Extract the (x, y) coordinate from the center of the cell holding the provided text.  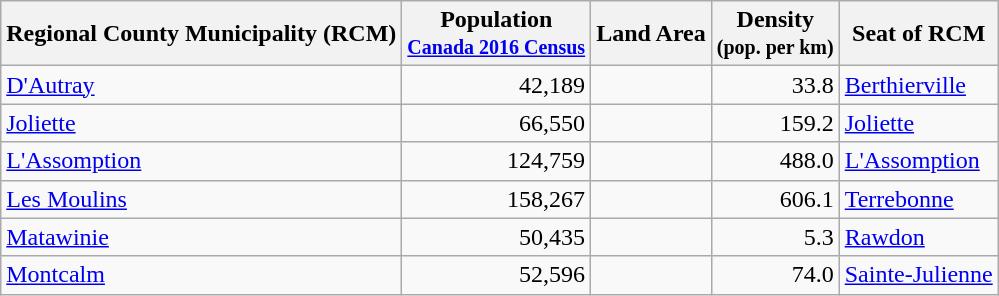
50,435 (496, 237)
42,189 (496, 85)
Les Moulins (202, 199)
PopulationCanada 2016 Census (496, 34)
Sainte-Julienne (918, 275)
Terrebonne (918, 199)
52,596 (496, 275)
Berthierville (918, 85)
Land Area (652, 34)
159.2 (775, 123)
Montcalm (202, 275)
5.3 (775, 237)
D'Autray (202, 85)
Seat of RCM (918, 34)
Matawinie (202, 237)
Density(pop. per km) (775, 34)
158,267 (496, 199)
488.0 (775, 161)
606.1 (775, 199)
Rawdon (918, 237)
33.8 (775, 85)
66,550 (496, 123)
124,759 (496, 161)
74.0 (775, 275)
Regional County Municipality (RCM) (202, 34)
